Find where the given text appears and provide that cell's center as [x, y] coordinate. 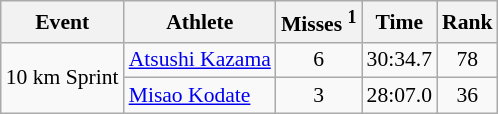
Rank [468, 22]
6 [319, 60]
36 [468, 96]
Misses 1 [319, 22]
10 km Sprint [62, 78]
Event [62, 22]
Time [400, 22]
3 [319, 96]
28:07.0 [400, 96]
Athlete [200, 22]
Misao Kodate [200, 96]
78 [468, 60]
Atsushi Kazama [200, 60]
30:34.7 [400, 60]
